Pinpoint the cell where the given text exists, returning its [X, Y] midpoint coordinate. 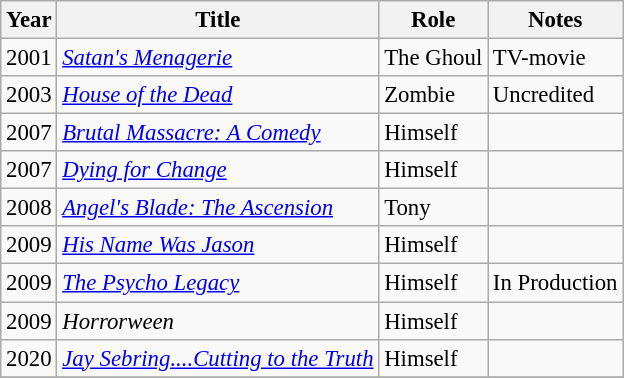
Year [29, 20]
In Production [556, 283]
2001 [29, 58]
The Psycho Legacy [218, 283]
Tony [434, 208]
Jay Sebring....Cutting to the Truth [218, 358]
Satan's Menagerie [218, 58]
Notes [556, 20]
The Ghoul [434, 58]
His Name Was Jason [218, 245]
2020 [29, 358]
2003 [29, 95]
Title [218, 20]
2008 [29, 208]
Role [434, 20]
Brutal Massacre: A Comedy [218, 133]
Horrorween [218, 321]
House of the Dead [218, 95]
Uncredited [556, 95]
TV-movie [556, 58]
Zombie [434, 95]
Angel's Blade: The Ascension [218, 208]
Dying for Change [218, 170]
